Locate the cell with the specified text and output its [x, y] center coordinate. 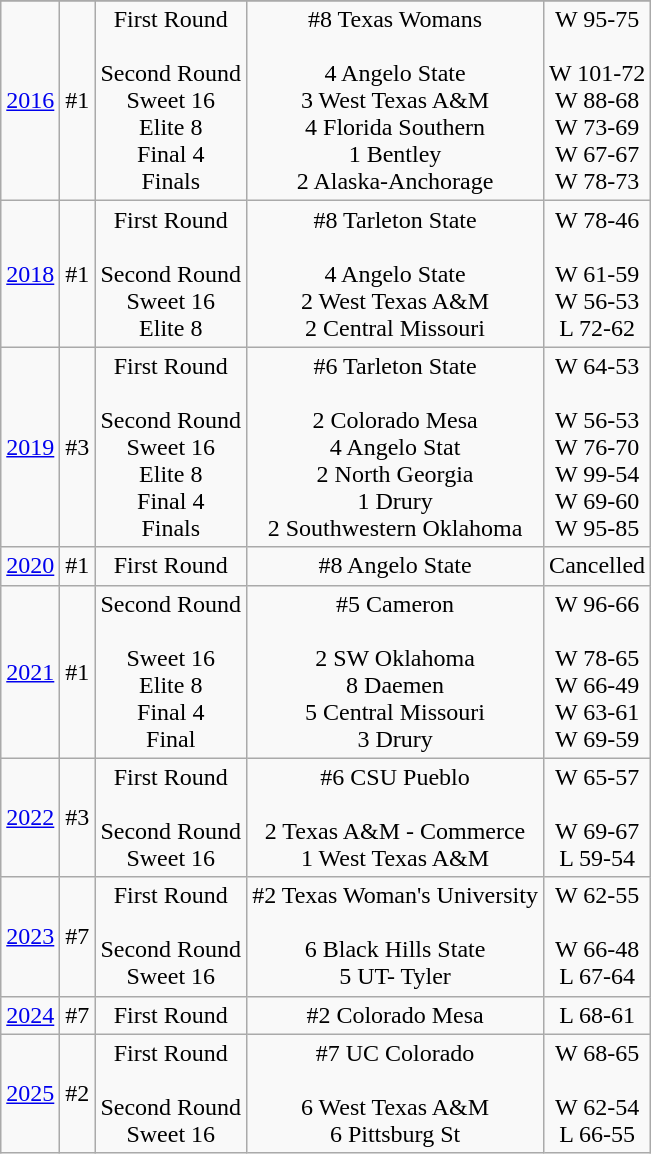
2016 [30, 101]
2023 [30, 936]
#2 [78, 1094]
2021 [30, 672]
#2 Texas Woman's University 6 Black Hills State 5 UT- Tyler [396, 936]
#8 Angelo State [396, 566]
#6 Tarleton State 2 Colorado Mesa 4 Angelo Stat 2 North Georgia 1 Drury 2 Southwestern Oklahoma [396, 447]
L 68-61 [596, 1015]
2025 [30, 1094]
#2 Colorado Mesa [396, 1015]
2019 [30, 447]
W 96-66 W 78-65 W 66-49 W 63-61 W 69-59 [596, 672]
W 95-75 W 101-72 W 88-68 W 73-69 W 67-67 W 78-73 [596, 101]
#7 UC Colorado 6 West Texas A&M 6 Pittsburg St [396, 1094]
2020 [30, 566]
Second Round Sweet 16 Elite 8 Final 4 Final [171, 672]
W 68-65 W 62-54 L 66-55 [596, 1094]
W 78-46 W 61-59 W 56-53 L 72-62 [596, 274]
2022 [30, 818]
W 65-57 W 69-67 L 59-54 [596, 818]
Cancelled [596, 566]
2024 [30, 1015]
First Round Second Round Sweet 16 Elite 8 [171, 274]
#6 CSU Pueblo 2 Texas A&M - Commerce 1 West Texas A&M [396, 818]
#5 Cameron 2 SW Oklahoma 8 Daemen 5 Central Missouri 3 Drury [396, 672]
W 62-55 W 66-48 L 67-64 [596, 936]
2018 [30, 274]
#8 Tarleton State 4 Angelo State 2 West Texas A&M 2 Central Missouri [396, 274]
W 64-53 W 56-53 W 76-70 W 99-54 W 69-60 W 95-85 [596, 447]
#8 Texas Womans 4 Angelo State 3 West Texas A&M 4 Florida Southern 1 Bentley 2 Alaska-Anchorage [396, 101]
